Pinpoint the cell where the given text exists, returning its [x, y] midpoint coordinate. 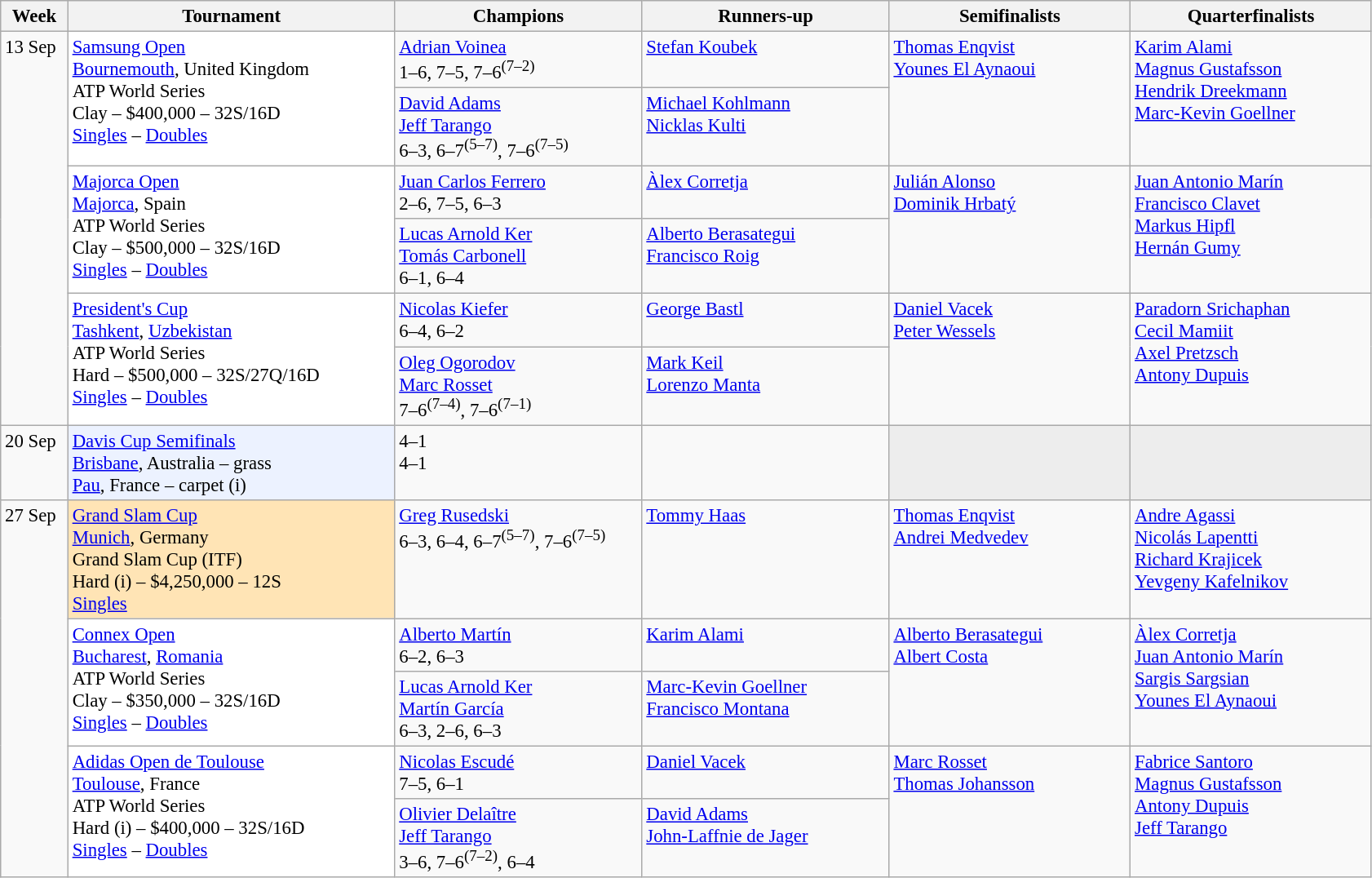
Majorca Open Majorca, SpainATP World SeriesClay – $500,000 – 32S/16DSingles – Doubles [232, 230]
Thomas Enqvist Younes El Aynaoui [1010, 100]
Oleg Ogorodov Marc Rosset7–6(7–4), 7–6(7–1) [519, 386]
David Adams Jeff Tarango6–3, 6–7(5–7), 7–6(7–5) [519, 127]
Greg Rusedski6–3, 6–4, 6–7(5–7), 7–6(7–5) [519, 559]
Marc Rosset Thomas Johansson [1010, 811]
Daniel Vacek [765, 772]
Paradorn Srichaphan Cecil Mamiit Axel Pretzsch Antony Dupuis [1251, 359]
Nicolas Escudé7–5, 6–1 [519, 772]
David Adams John-Laffnie de Jager [765, 838]
Thomas Enqvist Andrei Medvedev [1010, 559]
Alberto Berasategui Albert Costa [1010, 682]
Runners-up [765, 16]
Grand Slam Cup Munich, GermanyGrand Slam Cup (ITF)Hard (i) – $4,250,000 – 12SSingles [232, 559]
President's Cup Tashkent, UzbekistanATP World SeriesHard – $500,000 – 32S/27Q/16DSingles – Doubles [232, 359]
Daniel Vacek Peter Wessels [1010, 359]
Àlex Corretja Juan Antonio Marín Sargis Sargsian Younes El Aynaoui [1251, 682]
Week [34, 16]
Marc-Kevin Goellner Francisco Montana [765, 709]
4–1 4–1 [519, 463]
Stefan Koubek [765, 60]
Tommy Haas [765, 559]
Semifinalists [1010, 16]
Alberto Martín6–2, 6–3 [519, 645]
Lucas Arnold Ker Tomás Carbonell6–1, 6–4 [519, 256]
Michael Kohlmann Nicklas Kulti [765, 127]
Mark Keil Lorenzo Manta [765, 386]
Adrian Voinea1–6, 7–5, 7–6(7–2) [519, 60]
Àlex Corretja [765, 193]
Lucas Arnold Ker Martín García6–3, 2–6, 6–3 [519, 709]
Karim Alami Magnus Gustafsson Hendrik Dreekmann Marc-Kevin Goellner [1251, 100]
George Bastl [765, 320]
Samsung Open Bournemouth, United KingdomATP World SeriesClay – $400,000 – 32S/16DSingles – Doubles [232, 100]
Alberto Berasategui Francisco Roig [765, 256]
Adidas Open de Toulouse Toulouse, FranceATP World SeriesHard (i) – $400,000 – 32S/16DSingles – Doubles [232, 811]
20 Sep [34, 463]
Champions [519, 16]
Juan Carlos Ferrero2–6, 7–5, 6–3 [519, 193]
Davis Cup SemifinalsBrisbane, Australia – grass Pau, France – carpet (i) [232, 463]
Juan Antonio Marín Francisco Clavet Markus Hipfl Hernán Gumy [1251, 230]
Karim Alami [765, 645]
13 Sep [34, 228]
Connex Open Bucharest, RomaniaATP World SeriesClay – $350,000 – 32S/16DSingles – Doubles [232, 682]
27 Sep [34, 689]
Julián Alonso Dominik Hrbatý [1010, 230]
Fabrice Santoro Magnus Gustafsson Antony Dupuis Jeff Tarango [1251, 811]
Olivier Delaître Jeff Tarango3–6, 7–6(7–2), 6–4 [519, 838]
Andre Agassi Nicolás Lapentti Richard Krajicek Yevgeny Kafelnikov [1251, 559]
Quarterfinalists [1251, 16]
Tournament [232, 16]
Nicolas Kiefer6–4, 6–2 [519, 320]
